Identify which cell holds the provided text, then report its [x, y] central coordinate. 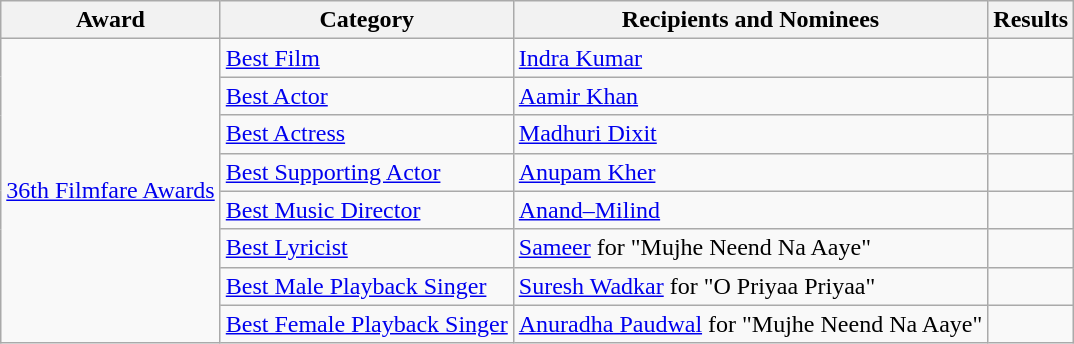
Best Male Playback Singer [366, 286]
Recipients and Nominees [750, 20]
Indra Kumar [750, 58]
Madhuri Dixit [750, 134]
Anuradha Paudwal for "Mujhe Neend Na Aaye" [750, 324]
Best Actress [366, 134]
Best Music Director [366, 210]
Category [366, 20]
Best Supporting Actor [366, 172]
Best Lyricist [366, 248]
Suresh Wadkar for "O Priyaa Priyaa" [750, 286]
Aamir Khan [750, 96]
Award [110, 20]
36th Filmfare Awards [110, 191]
Best Film [366, 58]
Anand–Milind [750, 210]
Results [1031, 20]
Anupam Kher [750, 172]
Best Female Playback Singer [366, 324]
Best Actor [366, 96]
Sameer for "Mujhe Neend Na Aaye" [750, 248]
